Scan for the cell matching the given text and deliver its (X, Y) coordinate at center. 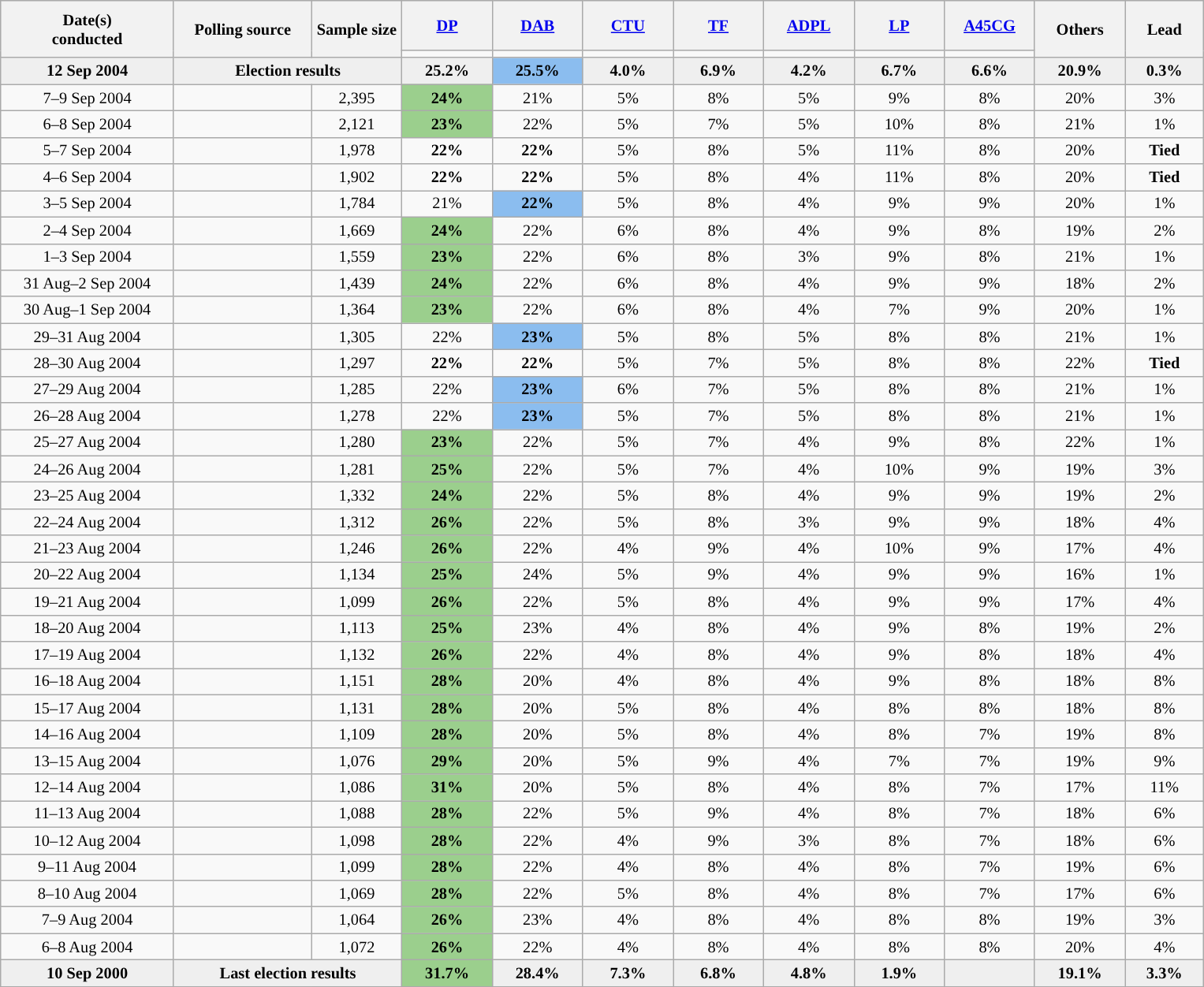
DAB (538, 25)
1,131 (356, 708)
1,151 (356, 681)
1,113 (356, 628)
1,439 (356, 283)
28.4% (538, 973)
20–22 Aug 2004 (88, 575)
6.6% (990, 71)
7–9 Aug 2004 (88, 920)
0.3% (1165, 71)
Election results (287, 71)
1,285 (356, 389)
24–26 Aug 2004 (88, 469)
15–17 Aug 2004 (88, 708)
1,312 (356, 522)
21–23 Aug 2004 (88, 549)
14–16 Aug 2004 (88, 734)
26–28 Aug 2004 (88, 416)
ADPL (809, 25)
25.2% (448, 71)
19–21 Aug 2004 (88, 602)
1,978 (356, 151)
1,669 (356, 230)
1,064 (356, 920)
6–8 Aug 2004 (88, 947)
3.3% (1165, 973)
5–7 Sep 2004 (88, 151)
2,395 (356, 98)
31% (448, 788)
1,098 (356, 840)
22–24 Aug 2004 (88, 522)
1–3 Sep 2004 (88, 257)
2–4 Sep 2004 (88, 230)
13–15 Aug 2004 (88, 761)
28–30 Aug 2004 (88, 363)
1,332 (356, 496)
23–25 Aug 2004 (88, 496)
1,072 (356, 947)
Sample size (356, 28)
1,086 (356, 788)
10 Sep 2000 (88, 973)
Lead (1165, 28)
17–19 Aug 2004 (88, 654)
Polling source (243, 28)
1.9% (899, 973)
25–27 Aug 2004 (88, 442)
31.7% (448, 973)
1,297 (356, 363)
1,076 (356, 761)
7.3% (628, 973)
8–10 Aug 2004 (88, 893)
1,069 (356, 893)
1,134 (356, 575)
10–12 Aug 2004 (88, 840)
29% (448, 761)
4.0% (628, 71)
30 Aug–1 Sep 2004 (88, 310)
31 Aug–2 Sep 2004 (88, 283)
1,784 (356, 203)
29–31 Aug 2004 (88, 337)
1,559 (356, 257)
CTU (628, 25)
Others (1080, 28)
9–11 Aug 2004 (88, 867)
A45CG (990, 25)
1,280 (356, 442)
1,109 (356, 734)
6.8% (719, 973)
1,305 (356, 337)
11–13 Aug 2004 (88, 814)
27–29 Aug 2004 (88, 389)
DP (448, 25)
1,132 (356, 654)
25.5% (538, 71)
2,121 (356, 124)
TF (719, 25)
1,246 (356, 549)
6.7% (899, 71)
1,278 (356, 416)
LP (899, 25)
18–20 Aug 2004 (88, 628)
6.9% (719, 71)
4.2% (809, 71)
20.9% (1080, 71)
4.8% (809, 973)
6–8 Sep 2004 (88, 124)
19.1% (1080, 973)
16–18 Aug 2004 (88, 681)
1,364 (356, 310)
Date(s)conducted (88, 28)
Last election results (287, 973)
1,281 (356, 469)
1,902 (356, 177)
12 Sep 2004 (88, 71)
16% (1080, 575)
3–5 Sep 2004 (88, 203)
1,088 (356, 814)
12–14 Aug 2004 (88, 788)
4–6 Sep 2004 (88, 177)
7–9 Sep 2004 (88, 98)
